For the text-containing cell, return its midpoint in [x, y] coordinate format. 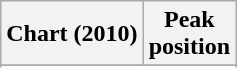
Chart (2010) [72, 34]
Peakposition [189, 34]
